Locate the cell with the specified text and output its [x, y] center coordinate. 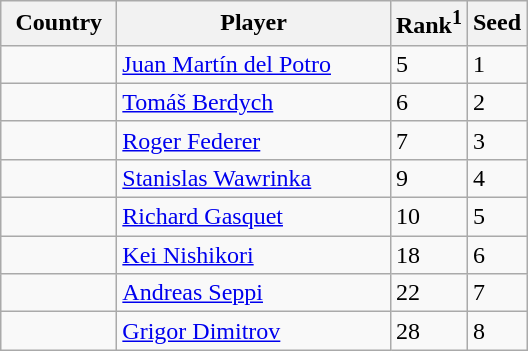
Grigor Dimitrov [254, 331]
Richard Gasquet [254, 217]
Roger Federer [254, 140]
Stanislas Wawrinka [254, 178]
Rank1 [428, 24]
Juan Martín del Potro [254, 64]
2 [496, 102]
9 [428, 178]
4 [496, 178]
Kei Nishikori [254, 255]
Tomáš Berdych [254, 102]
3 [496, 140]
Player [254, 24]
22 [428, 293]
Andreas Seppi [254, 293]
18 [428, 255]
1 [496, 64]
28 [428, 331]
8 [496, 331]
10 [428, 217]
Seed [496, 24]
Country [59, 24]
